Scan for the cell matching the given text and deliver its [X, Y] coordinate at center. 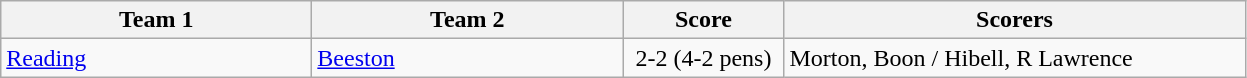
Score [704, 20]
Reading [156, 58]
Team 1 [156, 20]
Morton, Boon / Hibell, R Lawrence [1014, 58]
Scorers [1014, 20]
Beeston [468, 58]
Team 2 [468, 20]
2-2 (4-2 pens) [704, 58]
